Identify which cell holds the provided text, then report its [X, Y] central coordinate. 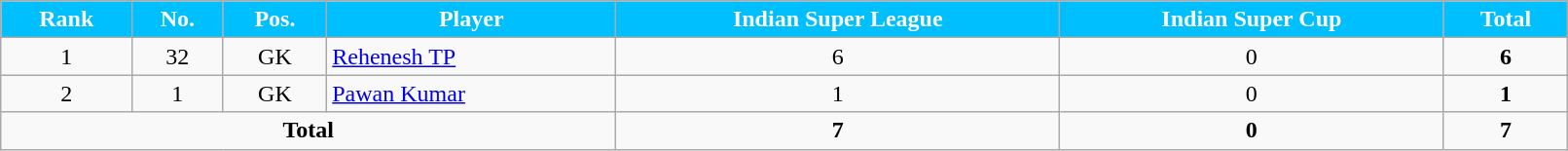
Pos. [274, 19]
Pawan Kumar [471, 94]
Rehenesh TP [471, 57]
Player [471, 19]
Rank [66, 19]
32 [177, 57]
Indian Super Cup [1252, 19]
No. [177, 19]
2 [66, 94]
Indian Super League [838, 19]
